Provide the (X, Y) coordinate of the cell's center where the given text is located.  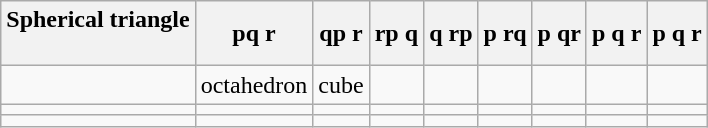
cube (341, 85)
qp r (341, 34)
rp q (396, 34)
q rp (451, 34)
Spherical triangle (98, 34)
p rq (505, 34)
octahedron (254, 85)
pq r (254, 34)
p qr (559, 34)
